Output the [x, y] coordinate of the center of the cell containing the given text.  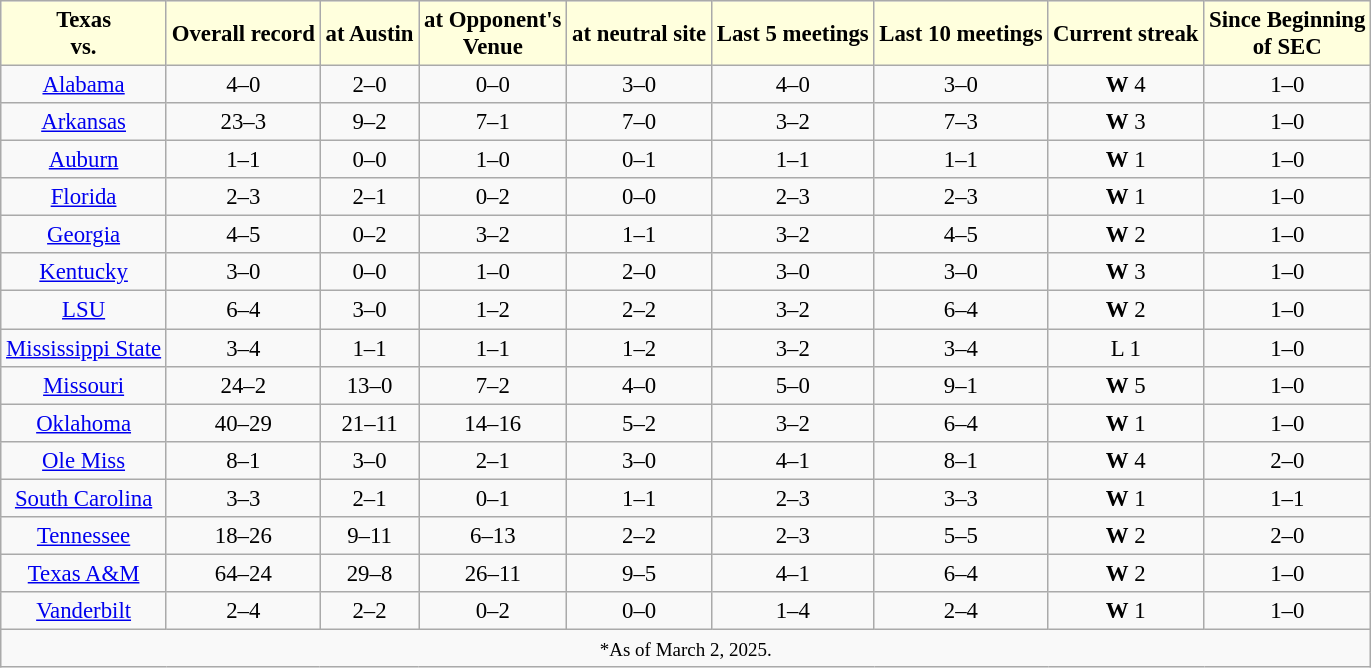
at neutral site [640, 34]
5–2 [640, 423]
9–11 [370, 536]
9–1 [961, 385]
Arkansas [84, 122]
14–16 [493, 423]
23–3 [243, 122]
at Austin [370, 34]
5–0 [792, 385]
7–1 [493, 122]
Oklahoma [84, 423]
W 5 [1126, 385]
7–2 [493, 385]
7–3 [961, 122]
Since Beginningof SEC [1288, 34]
Alabama [84, 85]
L 1 [1126, 348]
7–0 [640, 122]
64–24 [243, 573]
Auburn [84, 160]
Vanderbilt [84, 611]
Current streak [1126, 34]
at Opponent's Venue [493, 34]
5–5 [961, 536]
South Carolina [84, 498]
13–0 [370, 385]
9–5 [640, 573]
Texas A&M [84, 573]
26–11 [493, 573]
40–29 [243, 423]
Last 5 meetings [792, 34]
29–8 [370, 573]
Texasvs. [84, 34]
Florida [84, 197]
1–4 [792, 611]
Tennessee [84, 536]
Last 10 meetings [961, 34]
*As of March 2, 2025. [686, 648]
Kentucky [84, 273]
LSU [84, 310]
24–2 [243, 385]
21–11 [370, 423]
Georgia [84, 235]
Overall record [243, 34]
Missouri [84, 385]
Mississippi State [84, 348]
9–2 [370, 122]
18–26 [243, 536]
6–13 [493, 536]
Ole Miss [84, 460]
